Determine the (X, Y) coordinate at the center of the cell enclosing the given text.  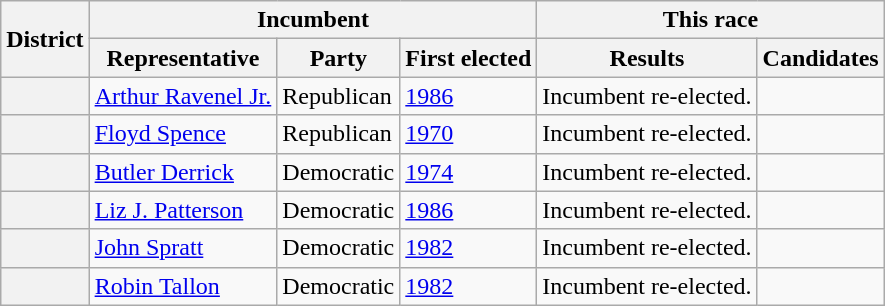
Results (647, 58)
Arthur Ravenel Jr. (183, 96)
Representative (183, 58)
Incumbent (313, 20)
John Spratt (183, 248)
Butler Derrick (183, 172)
First elected (468, 58)
1974 (468, 172)
District (45, 39)
Liz J. Patterson (183, 210)
Candidates (820, 58)
1970 (468, 134)
Robin Tallon (183, 286)
Floyd Spence (183, 134)
Party (338, 58)
This race (710, 20)
